Locate the cell with the specified text and output its (x, y) center coordinate. 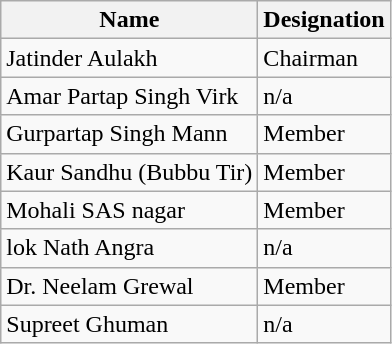
Chairman (324, 58)
Gurpartap Singh Mann (130, 134)
Designation (324, 20)
lok Nath Angra (130, 248)
Dr. Neelam Grewal (130, 286)
Jatinder Aulakh (130, 58)
Amar Partap Singh Virk (130, 96)
Kaur Sandhu (Bubbu Tir) (130, 172)
Supreet Ghuman (130, 324)
Name (130, 20)
Mohali SAS nagar (130, 210)
